Return (x, y) of the center of cell containing provided text 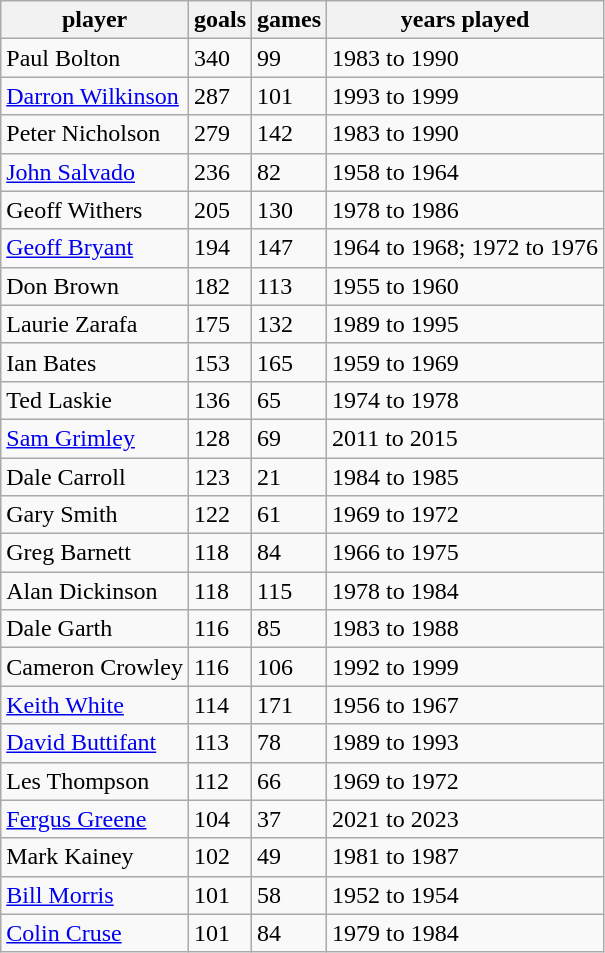
66 (290, 781)
Ian Bates (95, 362)
1955 to 1960 (466, 286)
69 (290, 438)
136 (220, 400)
194 (220, 248)
1989 to 1993 (466, 743)
1993 to 1999 (466, 96)
Ted Laskie (95, 400)
153 (220, 362)
Greg Barnett (95, 553)
1974 to 1978 (466, 400)
1984 to 1985 (466, 477)
61 (290, 515)
1952 to 1954 (466, 895)
85 (290, 629)
340 (220, 58)
104 (220, 819)
106 (290, 667)
Darron Wilkinson (95, 96)
102 (220, 857)
Dale Carroll (95, 477)
1981 to 1987 (466, 857)
1978 to 1984 (466, 591)
Geoff Withers (95, 210)
114 (220, 705)
99 (290, 58)
Mark Kainey (95, 857)
205 (220, 210)
1992 to 1999 (466, 667)
John Salvado (95, 172)
65 (290, 400)
175 (220, 324)
Les Thompson (95, 781)
2011 to 2015 (466, 438)
player (95, 20)
Paul Bolton (95, 58)
2021 to 2023 (466, 819)
years played (466, 20)
games (290, 20)
Colin Cruse (95, 933)
1966 to 1975 (466, 553)
1978 to 1986 (466, 210)
147 (290, 248)
Laurie Zarafa (95, 324)
Geoff Bryant (95, 248)
78 (290, 743)
21 (290, 477)
1989 to 1995 (466, 324)
Gary Smith (95, 515)
goals (220, 20)
1979 to 1984 (466, 933)
82 (290, 172)
Fergus Greene (95, 819)
112 (220, 781)
287 (220, 96)
1958 to 1964 (466, 172)
1956 to 1967 (466, 705)
49 (290, 857)
1983 to 1988 (466, 629)
David Buttifant (95, 743)
128 (220, 438)
Alan Dickinson (95, 591)
171 (290, 705)
Peter Nicholson (95, 134)
Cameron Crowley (95, 667)
142 (290, 134)
279 (220, 134)
1964 to 1968; 1972 to 1976 (466, 248)
122 (220, 515)
132 (290, 324)
130 (290, 210)
Sam Grimley (95, 438)
1959 to 1969 (466, 362)
123 (220, 477)
Don Brown (95, 286)
182 (220, 286)
115 (290, 591)
37 (290, 819)
165 (290, 362)
236 (220, 172)
Dale Garth (95, 629)
Keith White (95, 705)
Bill Morris (95, 895)
58 (290, 895)
